Detect which cell encompasses the target text, then output its (x, y) center coordinate. 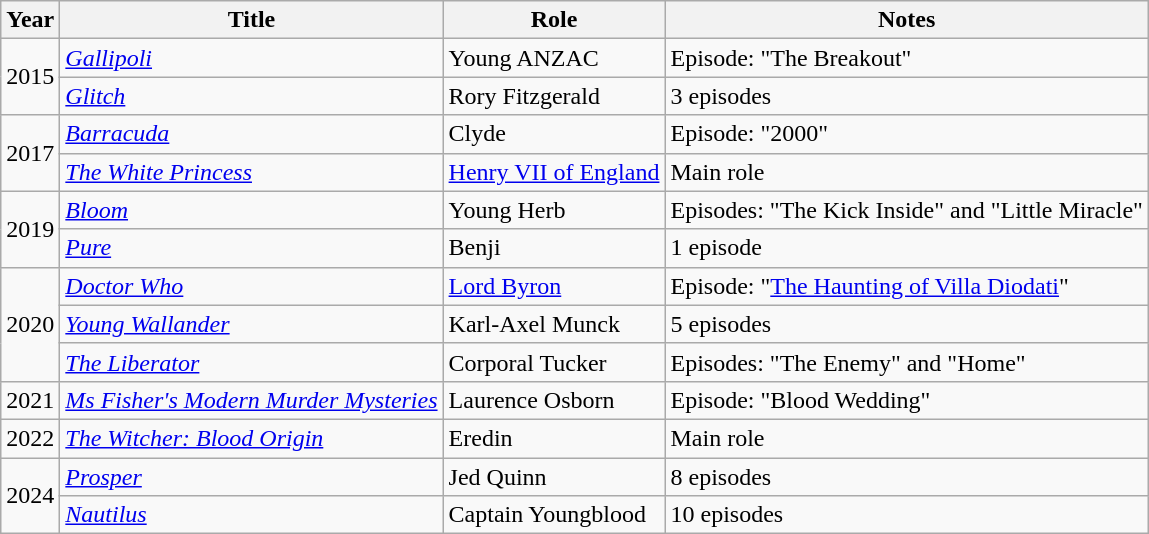
The Witcher: Blood Origin (252, 438)
Captain Youngblood (554, 515)
Notes (906, 20)
Episodes: "The Kick Inside" and "Little Miracle" (906, 210)
Young Wallander (252, 324)
Young ANZAC (554, 58)
8 episodes (906, 477)
Karl-Axel Munck (554, 324)
2024 (30, 496)
2020 (30, 324)
1 episode (906, 248)
Episode: "The Breakout" (906, 58)
5 episodes (906, 324)
Doctor Who (252, 286)
Corporal Tucker (554, 362)
Ms Fisher's Modern Murder Mysteries (252, 400)
Eredin (554, 438)
Year (30, 20)
Clyde (554, 134)
Title (252, 20)
Pure (252, 248)
Nautilus (252, 515)
2021 (30, 400)
2019 (30, 229)
2017 (30, 153)
10 episodes (906, 515)
Episode: "Blood Wedding" (906, 400)
2015 (30, 77)
Barracuda (252, 134)
Episode: "The Haunting of Villa Diodati" (906, 286)
Laurence Osborn (554, 400)
Bloom (252, 210)
2022 (30, 438)
Rory Fitzgerald (554, 96)
Role (554, 20)
3 episodes (906, 96)
Episode: "2000" (906, 134)
Episodes: "The Enemy" and "Home" (906, 362)
Benji (554, 248)
Henry VII of England (554, 172)
Gallipoli (252, 58)
Jed Quinn (554, 477)
Glitch (252, 96)
The Liberator (252, 362)
Lord Byron (554, 286)
Young Herb (554, 210)
The White Princess (252, 172)
Prosper (252, 477)
